For the text-containing cell, return its midpoint in (x, y) coordinate format. 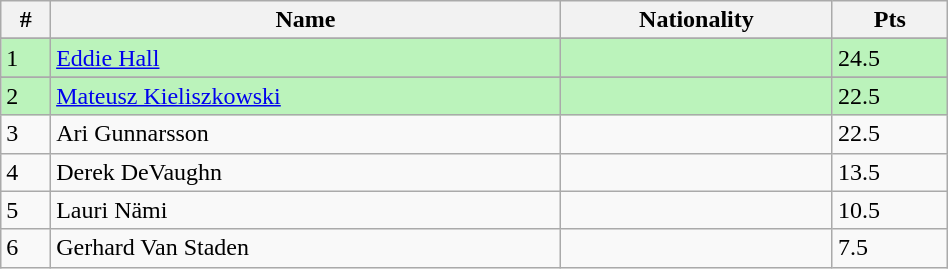
# (26, 20)
4 (26, 172)
Name (306, 20)
Eddie Hall (306, 58)
7.5 (890, 248)
Mateusz Kieliszkowski (306, 96)
3 (26, 134)
Nationality (696, 20)
Lauri Nämi (306, 210)
Pts (890, 20)
Ari Gunnarsson (306, 134)
6 (26, 248)
2 (26, 96)
Derek DeVaughn (306, 172)
10.5 (890, 210)
5 (26, 210)
Gerhard Van Staden (306, 248)
1 (26, 58)
13.5 (890, 172)
24.5 (890, 58)
